Find where the given text appears and provide that cell's center as [X, Y] coordinate. 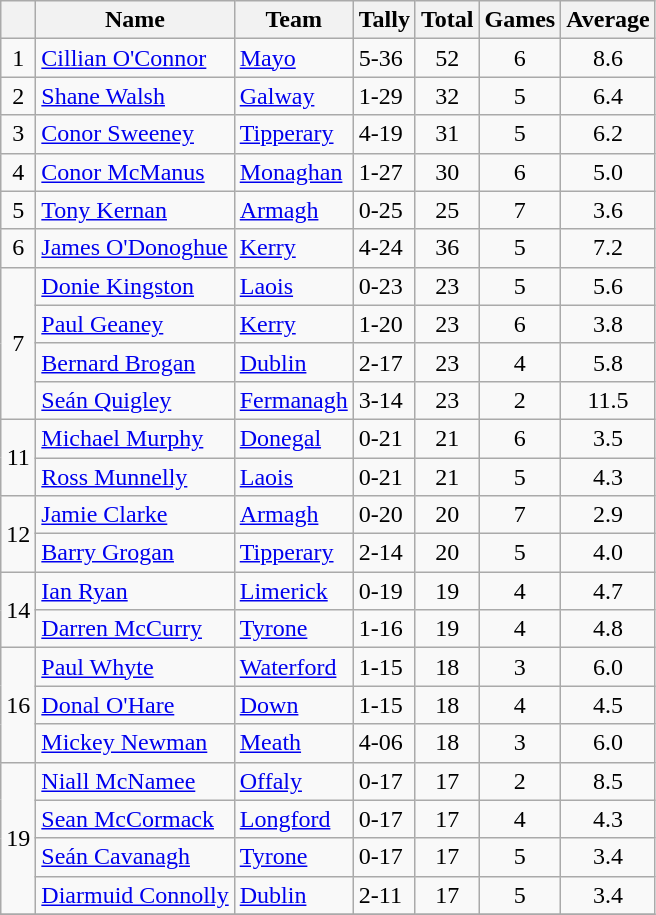
4.7 [608, 591]
32 [447, 96]
3.5 [608, 438]
Offaly [294, 781]
Donal O'Hare [135, 705]
1-16 [384, 629]
6.2 [608, 134]
Shane Walsh [135, 96]
Down [294, 705]
1-29 [384, 96]
0-19 [384, 591]
0-25 [384, 210]
8.6 [608, 58]
Name [135, 20]
4-24 [384, 248]
31 [447, 134]
Tally [384, 20]
5.8 [608, 362]
Average [608, 20]
Monaghan [294, 172]
Fermanagh [294, 400]
Mickey Newman [135, 743]
16 [18, 705]
3-14 [384, 400]
Total [447, 20]
2.9 [608, 515]
Tony Kernan [135, 210]
Paul Whyte [135, 667]
Ian Ryan [135, 591]
Seán Cavanagh [135, 857]
2-11 [384, 895]
Bernard Brogan [135, 362]
6.4 [608, 96]
Limerick [294, 591]
5.6 [608, 286]
Waterford [294, 667]
Darren McCurry [135, 629]
14 [18, 610]
3.6 [608, 210]
Sean McCormack [135, 819]
1 [18, 58]
11 [18, 457]
4.8 [608, 629]
3.8 [608, 324]
5.0 [608, 172]
36 [447, 248]
2-17 [384, 362]
5-36 [384, 58]
Ross Munnelly [135, 477]
Team [294, 20]
Diarmuid Connolly [135, 895]
Barry Grogan [135, 553]
Donie Kingston [135, 286]
Paul Geaney [135, 324]
Meath [294, 743]
1-27 [384, 172]
0-23 [384, 286]
Mayo [294, 58]
Conor McManus [135, 172]
4.5 [608, 705]
Cillian O'Connor [135, 58]
1-20 [384, 324]
James O'Donoghue [135, 248]
7.2 [608, 248]
8.5 [608, 781]
Niall McNamee [135, 781]
Donegal [294, 438]
30 [447, 172]
4-19 [384, 134]
Jamie Clarke [135, 515]
Longford [294, 819]
Michael Murphy [135, 438]
Galway [294, 96]
2-14 [384, 553]
Games [520, 20]
4-06 [384, 743]
4.0 [608, 553]
Conor Sweeney [135, 134]
25 [447, 210]
Seán Quigley [135, 400]
12 [18, 534]
11.5 [608, 400]
0-20 [384, 515]
52 [447, 58]
